Provide the (X, Y) coordinate of the cell's center where the given text is located.  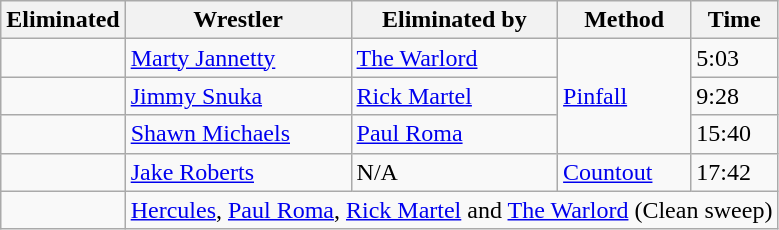
5:03 (734, 58)
N/A (454, 172)
Rick Martel (454, 96)
Jake Roberts (238, 172)
Paul Roma (454, 134)
9:28 (734, 96)
The Warlord (454, 58)
Shawn Michaels (238, 134)
15:40 (734, 134)
Wrestler (238, 20)
Countout (624, 172)
Marty Jannetty (238, 58)
17:42 (734, 172)
Pinfall (624, 96)
Time (734, 20)
Hercules, Paul Roma, Rick Martel and The Warlord (Clean sweep) (452, 210)
Eliminated (63, 20)
Method (624, 20)
Eliminated by (454, 20)
Jimmy Snuka (238, 96)
